Output the (X, Y) coordinate of the center of the cell containing the given text.  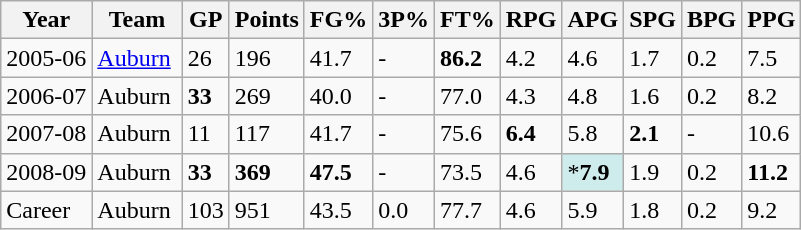
951 (266, 210)
2007-08 (46, 134)
11 (206, 134)
GP (206, 20)
40.0 (338, 96)
Points (266, 20)
369 (266, 172)
*7.9 (593, 172)
73.5 (467, 172)
BPG (711, 20)
269 (266, 96)
75.6 (467, 134)
4.3 (531, 96)
0.0 (404, 210)
117 (266, 134)
2.1 (653, 134)
1.9 (653, 172)
Team (137, 20)
5.8 (593, 134)
47.5 (338, 172)
FT% (467, 20)
2008-09 (46, 172)
6.4 (531, 134)
77.7 (467, 210)
196 (266, 58)
2006-07 (46, 96)
APG (593, 20)
77.0 (467, 96)
PPG (772, 20)
10.6 (772, 134)
8.2 (772, 96)
43.5 (338, 210)
FG% (338, 20)
9.2 (772, 210)
4.2 (531, 58)
1.7 (653, 58)
4.8 (593, 96)
7.5 (772, 58)
5.9 (593, 210)
SPG (653, 20)
11.2 (772, 172)
Career (46, 210)
86.2 (467, 58)
Year (46, 20)
26 (206, 58)
RPG (531, 20)
3P% (404, 20)
2005-06 (46, 58)
1.8 (653, 210)
103 (206, 210)
1.6 (653, 96)
